Return the [X, Y] coordinate for the center point of the cell that contains the specified text.  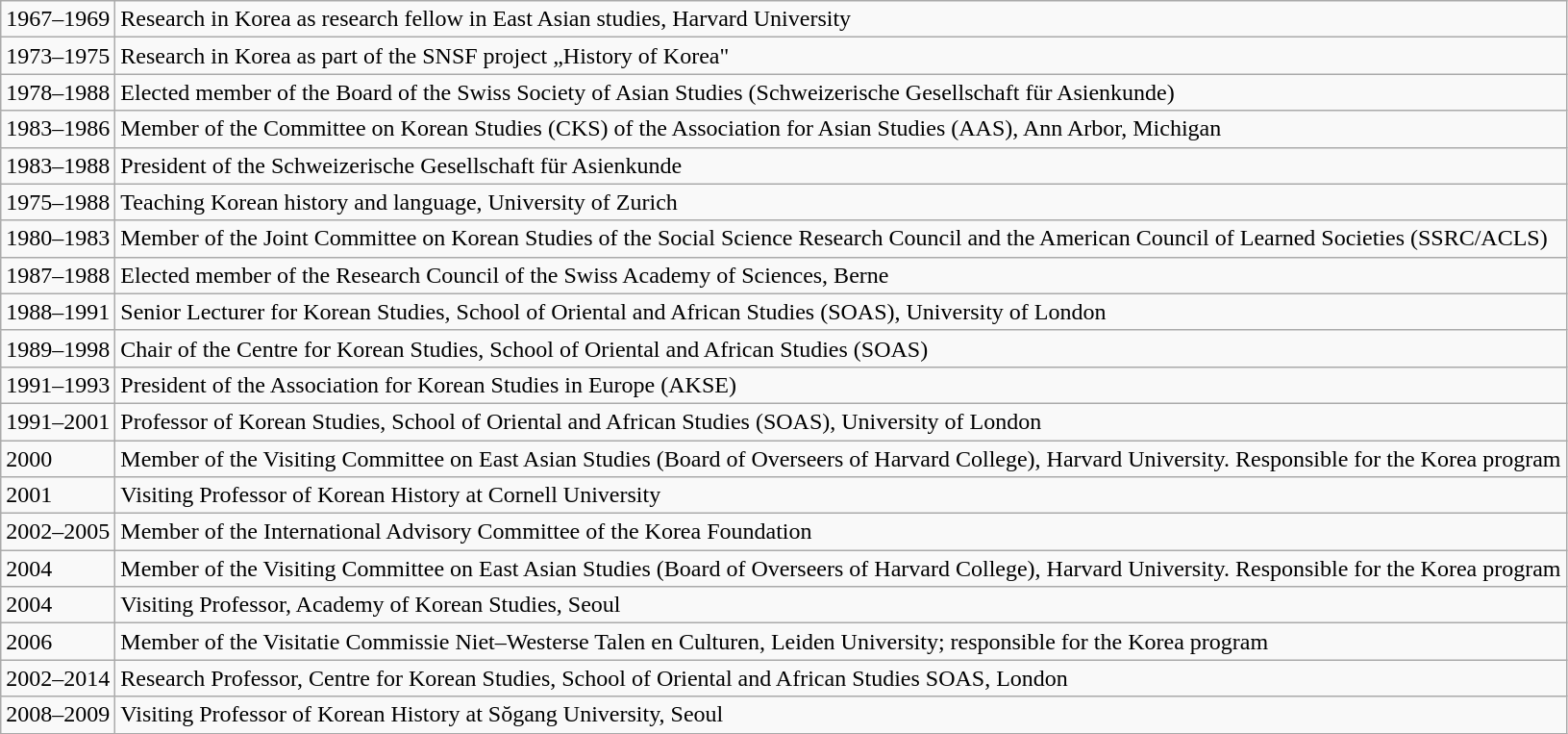
1973–1975 [58, 56]
Senior Lecturer for Korean Studies, School of Oriental and African Studies (SOAS), University of London [840, 312]
1991–1993 [58, 385]
Elected member of the Board of the Swiss Society of Asian Studies (Schweizerische Gesellschaft für Asienkunde) [840, 92]
1983–1986 [58, 129]
1983–1988 [58, 165]
1989–1998 [58, 348]
Teaching Korean history and language, University of Zurich [840, 202]
1975–1988 [58, 202]
Member of the Joint Committee on Korean Studies of the Social Science Research Council and the American Council of Learned Societies (SSRC/ACLS) [840, 239]
Elected member of the Research Council of the Swiss Academy of Sciences, Berne [840, 275]
Member of the Committee on Korean Studies (CKS) of the Association for Asian Studies (AAS), Ann Arbor, Michigan [840, 129]
Chair of the Centre for Korean Studies, School of Oriental and African Studies (SOAS) [840, 348]
1978–1988 [58, 92]
Member of the Visitatie Commissie Niet–Westerse Talen en Culturen, Leiden University; responsible for the Korea program [840, 642]
Research Professor, Centre for Korean Studies, School of Oriental and African Studies SOAS, London [840, 678]
Professor of Korean Studies, School of Oriental and African Studies (SOAS), University of London [840, 421]
1967–1969 [58, 19]
1988–1991 [58, 312]
Visiting Professor of Korean History at Sŏgang University, Seoul [840, 715]
Research in Korea as research fellow in East Asian studies, Harvard University [840, 19]
Visiting Professor, Academy of Korean Studies, Seoul [840, 605]
1991–2001 [58, 421]
2008–2009 [58, 715]
Research in Korea as part of the SNSF project „History of Korea" [840, 56]
2001 [58, 495]
Member of the International Advisory Committee of the Korea Foundation [840, 532]
1987–1988 [58, 275]
1980–1983 [58, 239]
2002–2005 [58, 532]
2006 [58, 642]
President of the Schweizerische Gesellschaft für Asienkunde [840, 165]
Visiting Professor of Korean History at Cornell University [840, 495]
2000 [58, 459]
President of the Association for Korean Studies in Europe (AKSE) [840, 385]
2002–2014 [58, 678]
